Search for the cell housing the specified text and yield its [X, Y] center coordinate. 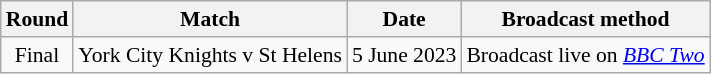
Broadcast live on BBC Two [585, 55]
Broadcast method [585, 19]
Final [38, 55]
Round [38, 19]
Date [404, 19]
Match [210, 19]
York City Knights v St Helens [210, 55]
5 June 2023 [404, 55]
